Return [x, y] of the center of cell containing provided text 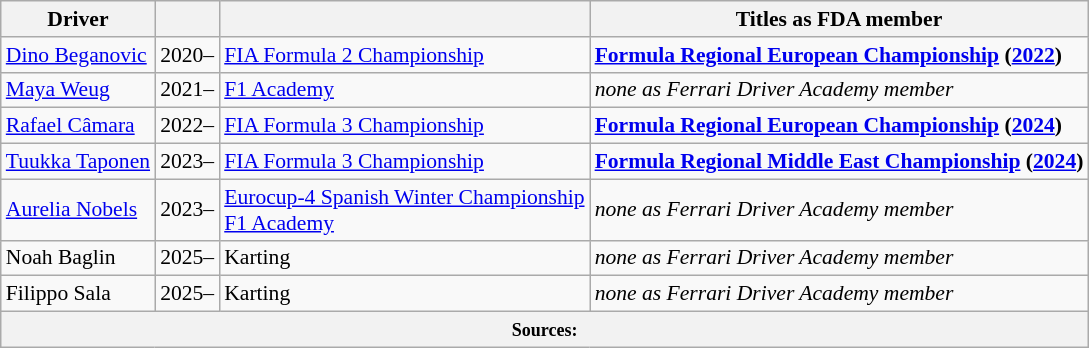
2021– [187, 90]
Formula Regional European Championship (2024) [840, 126]
Dino Beganovic [78, 55]
Sources: [545, 330]
Filippo Sala [78, 294]
F1 Academy [404, 90]
2020– [187, 55]
Rafael Câmara [78, 126]
Tuukka Taponen [78, 162]
Formula Regional European Championship (2022) [840, 55]
FIA Formula 2 Championship [404, 55]
Titles as FDA member [840, 19]
Maya Weug [78, 90]
Noah Baglin [78, 258]
Driver [78, 19]
Eurocup-4 Spanish Winter ChampionshipF1 Academy [404, 210]
Aurelia Nobels [78, 210]
2022– [187, 126]
Formula Regional Middle East Championship (2024) [840, 162]
